Pinpoint the cell where the given text exists, returning its [x, y] midpoint coordinate. 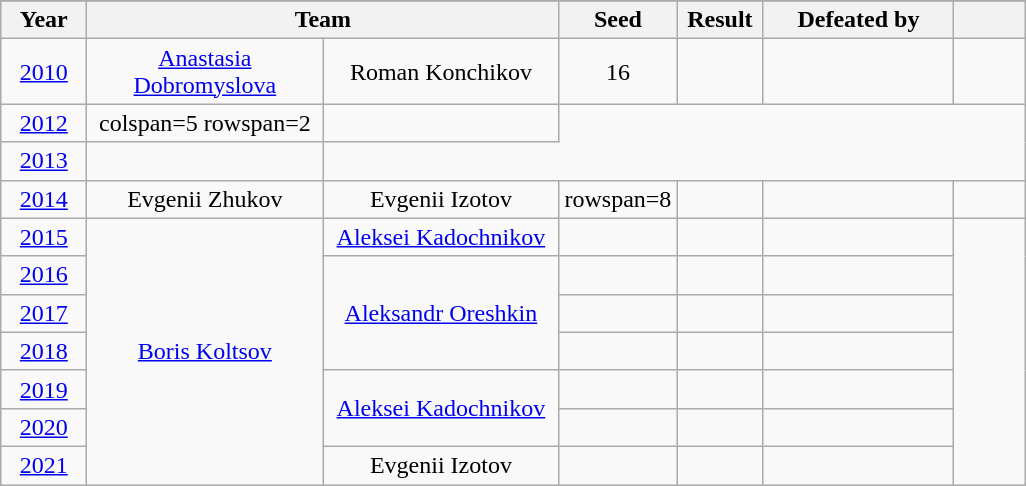
Year [44, 20]
2010 [44, 72]
2016 [44, 275]
2017 [44, 313]
2012 [44, 123]
Team [323, 20]
2020 [44, 427]
2013 [44, 161]
Aleksandr Oreshkin [441, 313]
Seed [618, 20]
Defeated by [858, 20]
Boris Koltsov [205, 351]
2019 [44, 389]
Evgenii Zhukov [205, 199]
2021 [44, 465]
16 [618, 72]
2018 [44, 351]
colspan=5 rowspan=2 [205, 123]
Result [720, 20]
2015 [44, 237]
rowspan=8 [618, 199]
Anastasia Dobromyslova [205, 72]
2014 [44, 199]
Roman Konchikov [441, 72]
